Pinpoint the cell where the given text exists, returning its [x, y] midpoint coordinate. 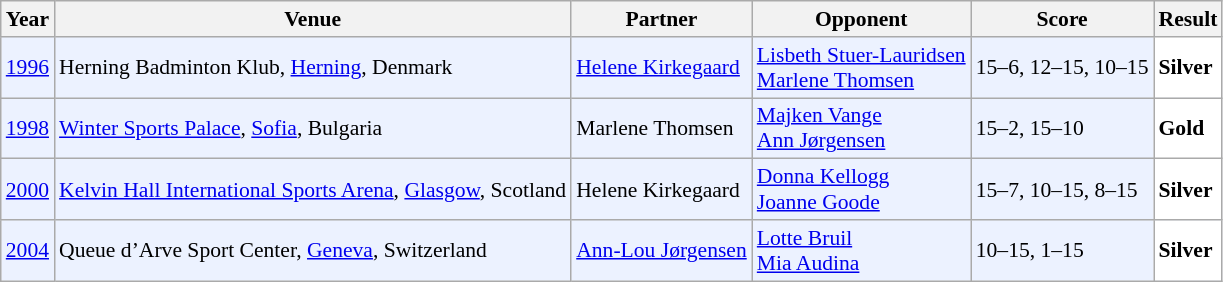
Marlene Thomsen [662, 128]
Year [28, 19]
Result [1188, 19]
Majken Vange Ann Jørgensen [862, 128]
Partner [662, 19]
Lisbeth Stuer-Lauridsen Marlene Thomsen [862, 68]
Venue [312, 19]
2004 [28, 250]
15–2, 15–10 [1062, 128]
15–6, 12–15, 10–15 [1062, 68]
10–15, 1–15 [1062, 250]
Ann-Lou Jørgensen [662, 250]
15–7, 10–15, 8–15 [1062, 190]
Score [1062, 19]
2000 [28, 190]
Gold [1188, 128]
Kelvin Hall International Sports Arena, Glasgow, Scotland [312, 190]
Opponent [862, 19]
Donna Kellogg Joanne Goode [862, 190]
Lotte Bruil Mia Audina [862, 250]
1996 [28, 68]
1998 [28, 128]
Winter Sports Palace, Sofia, Bulgaria [312, 128]
Queue d’Arve Sport Center, Geneva, Switzerland [312, 250]
Herning Badminton Klub, Herning, Denmark [312, 68]
